From the cell containing the given text, extract its center point as (x, y) coordinate. 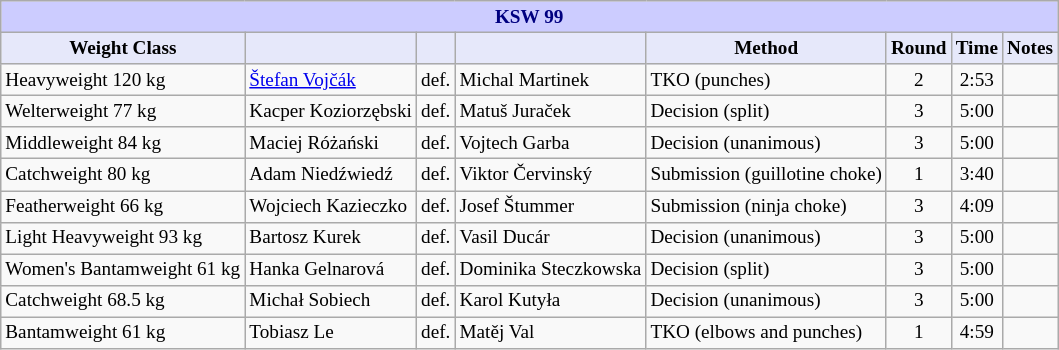
Matěj Val (550, 333)
Weight Class (123, 48)
Catchweight 68.5 kg (123, 301)
Bartosz Kurek (331, 238)
Viktor Červinský (550, 175)
Middleweight 84 kg (123, 143)
Submission (guillotine choke) (766, 175)
Catchweight 80 kg (123, 175)
Michał Sobiech (331, 301)
2:53 (976, 80)
Dominika Steczkowska (550, 270)
Hanka Gelnarová (331, 270)
Method (766, 48)
Karol Kutyła (550, 301)
Matuš Juraček (550, 111)
Round (918, 48)
KSW 99 (530, 17)
Štefan Vojčák (331, 80)
Notes (1030, 48)
Kacper Koziorzębski (331, 111)
Tobiasz Le (331, 333)
Michal Martinek (550, 80)
Josef Štummer (550, 206)
4:59 (976, 333)
Submission (ninja choke) (766, 206)
Adam Niedźwiedź (331, 175)
Maciej Różański (331, 143)
4:09 (976, 206)
2 (918, 80)
Time (976, 48)
TKO (punches) (766, 80)
Women's Bantamweight 61 kg (123, 270)
Bantamweight 61 kg (123, 333)
Wojciech Kazieczko (331, 206)
Vasil Ducár (550, 238)
Welterweight 77 kg (123, 111)
Light Heavyweight 93 kg (123, 238)
Heavyweight 120 kg (123, 80)
TKO (elbows and punches) (766, 333)
Featherweight 66 kg (123, 206)
Vojtech Garba (550, 143)
3:40 (976, 175)
